Extract the [X, Y] coordinate from the center of the cell holding the provided text.  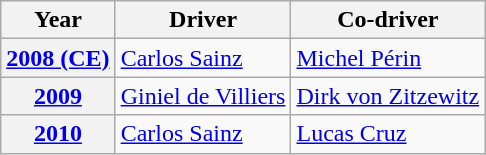
Lucas Cruz [388, 134]
Michel Périn [388, 58]
Giniel de Villiers [203, 96]
Co-driver [388, 20]
2010 [58, 134]
Dirk von Zitzewitz [388, 96]
2008 (CE) [58, 58]
Driver [203, 20]
2009 [58, 96]
Year [58, 20]
